Determine the (x, y) coordinate at the center of the cell enclosing the given text.  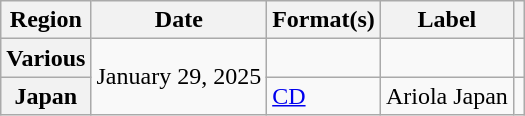
January 29, 2025 (179, 77)
CD (324, 96)
Japan (46, 96)
Region (46, 20)
Various (46, 58)
Ariola Japan (446, 96)
Date (179, 20)
Format(s) (324, 20)
Label (446, 20)
